Scan for the cell matching the given text and deliver its (x, y) coordinate at center. 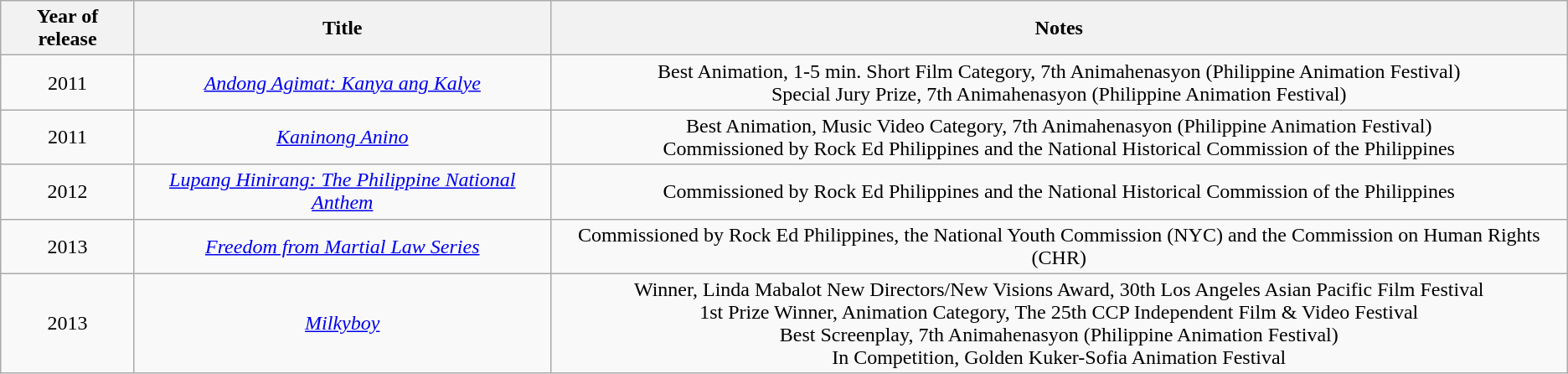
Year of release (67, 29)
Andong Agimat: Kanya ang Kalye (342, 82)
Title (342, 29)
Milkyboy (342, 324)
Commissioned by Rock Ed Philippines, the National Youth Commission (NYC) and the Commission on Human Rights (CHR) (1059, 247)
2012 (67, 191)
Commissioned by Rock Ed Philippines and the National Historical Commission of the Philippines (1059, 191)
Lupang Hinirang: The Philippine National Anthem (342, 191)
Notes (1059, 29)
Kaninong Anino (342, 138)
Freedom from Martial Law Series (342, 247)
